Locate the cell with the specified text and output its (x, y) center coordinate. 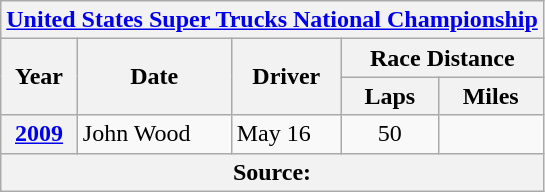
Race Distance (442, 58)
Date (154, 77)
May 16 (286, 134)
Miles (490, 96)
2009 (40, 134)
Source: (272, 172)
50 (390, 134)
United States Super Trucks National Championship (272, 20)
Year (40, 77)
Driver (286, 77)
John Wood (154, 134)
Laps (390, 96)
